Output the (x, y) coordinate of the center of the cell containing the given text.  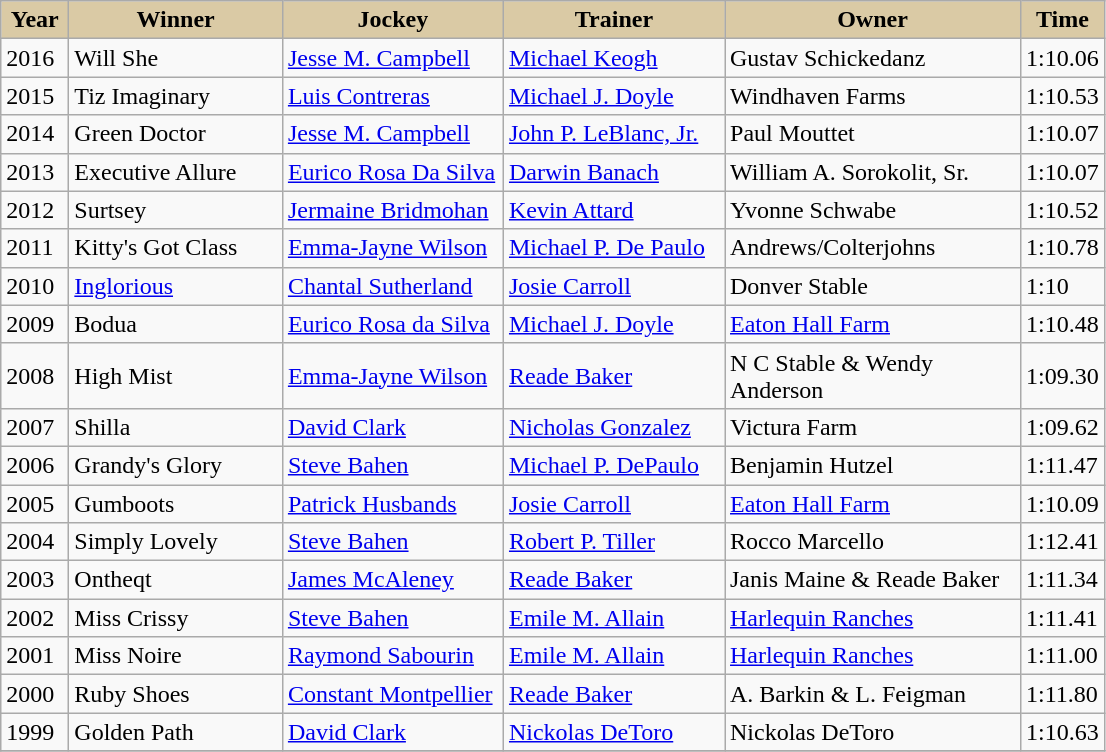
Winner (176, 20)
Kitty's Got Class (176, 248)
1:10.52 (1063, 210)
1:11.80 (1063, 694)
1999 (35, 732)
1:10 (1063, 286)
Time (1063, 20)
Benjamin Hutzel (872, 465)
2014 (35, 134)
2015 (35, 96)
John P. LeBlanc, Jr. (614, 134)
Yvonne Schwabe (872, 210)
Owner (872, 20)
1:09.62 (1063, 427)
Surtsey (176, 210)
1:11.00 (1063, 656)
Will She (176, 58)
Tiz Imaginary (176, 96)
William A. Sorokolit, Sr. (872, 172)
Eurico Rosa da Silva (392, 324)
Robert P. Tiller (614, 542)
A. Barkin & L. Feigman (872, 694)
Darwin Banach (614, 172)
Luis Contreras (392, 96)
Windhaven Farms (872, 96)
2009 (35, 324)
Bodua (176, 324)
Donver Stable (872, 286)
2007 (35, 427)
Grandy's Glory (176, 465)
Golden Path (176, 732)
Miss Crissy (176, 618)
Ruby Shoes (176, 694)
2005 (35, 503)
2008 (35, 376)
2000 (35, 694)
Constant Montpellier (392, 694)
Chantal Sutherland (392, 286)
Jockey (392, 20)
Green Doctor (176, 134)
1:10.63 (1063, 732)
James McAleney (392, 580)
Inglorious (176, 286)
2012 (35, 210)
2010 (35, 286)
Eurico Rosa Da Silva (392, 172)
Patrick Husbands (392, 503)
1:11.47 (1063, 465)
1:10.48 (1063, 324)
Year (35, 20)
Executive Allure (176, 172)
Victura Farm (872, 427)
2001 (35, 656)
Jermaine Bridmohan (392, 210)
Ontheqt (176, 580)
Rocco Marcello (872, 542)
Shilla (176, 427)
2002 (35, 618)
High Mist (176, 376)
2004 (35, 542)
Michael P. De Paulo (614, 248)
1:10.09 (1063, 503)
1:10.06 (1063, 58)
2016 (35, 58)
N C Stable & Wendy Anderson (872, 376)
1:10.78 (1063, 248)
1:11.41 (1063, 618)
Paul Mouttet (872, 134)
1:11.34 (1063, 580)
Nicholas Gonzalez (614, 427)
Miss Noire (176, 656)
1:12.41 (1063, 542)
2003 (35, 580)
Gustav Schickedanz (872, 58)
2006 (35, 465)
2013 (35, 172)
2011 (35, 248)
Michael P. DePaulo (614, 465)
1:09.30 (1063, 376)
Trainer (614, 20)
Gumboots (176, 503)
Kevin Attard (614, 210)
Andrews/Colterjohns (872, 248)
Raymond Sabourin (392, 656)
Janis Maine & Reade Baker (872, 580)
1:10.53 (1063, 96)
Simply Lovely (176, 542)
Michael Keogh (614, 58)
